From the cell containing the given text, extract its center point as (x, y) coordinate. 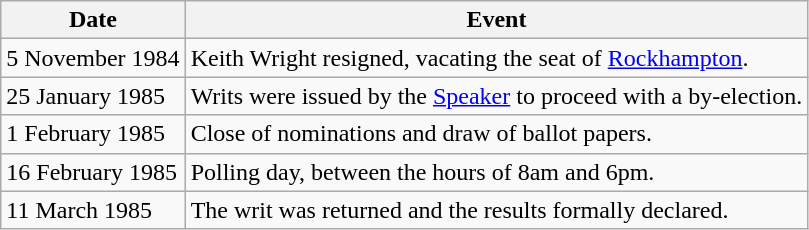
16 February 1985 (93, 172)
25 January 1985 (93, 96)
Event (496, 20)
Close of nominations and draw of ballot papers. (496, 134)
1 February 1985 (93, 134)
Date (93, 20)
Polling day, between the hours of 8am and 6pm. (496, 172)
Writs were issued by the Speaker to proceed with a by-election. (496, 96)
5 November 1984 (93, 58)
Keith Wright resigned, vacating the seat of Rockhampton. (496, 58)
The writ was returned and the results formally declared. (496, 210)
11 March 1985 (93, 210)
